Output the [x, y] coordinate of the center of the cell containing the given text.  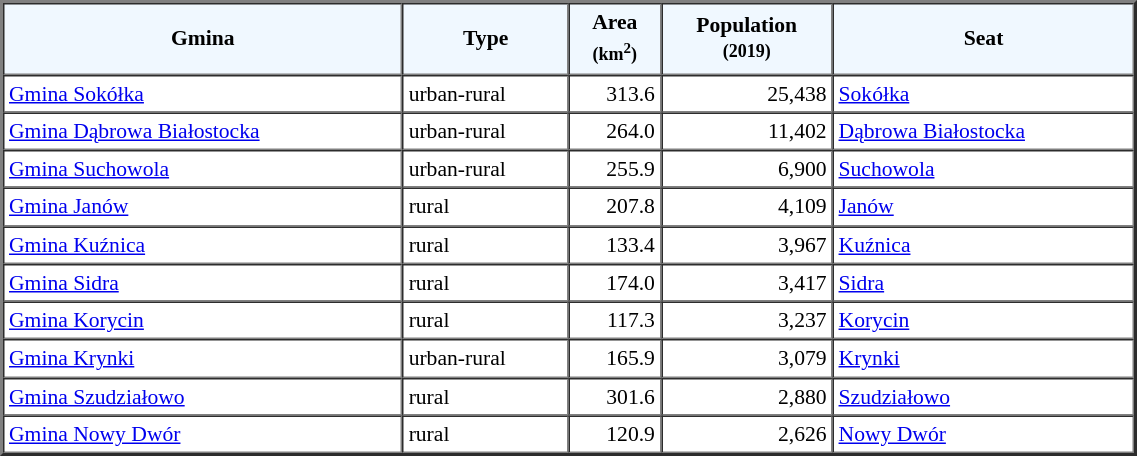
2,626 [747, 434]
Dąbrowa Białostocka [984, 131]
Population(2019) [747, 38]
3,417 [747, 283]
Gmina Krynki [203, 359]
Area(km2) [615, 38]
3,967 [747, 245]
3,079 [747, 359]
Gmina Dąbrowa Białostocka [203, 131]
25,438 [747, 93]
6,900 [747, 169]
120.9 [615, 434]
Gmina Nowy Dwór [203, 434]
Gmina Szudziałowo [203, 396]
Gmina [203, 38]
264.0 [615, 131]
207.8 [615, 207]
Korycin [984, 321]
4,109 [747, 207]
Krynki [984, 359]
11,402 [747, 131]
174.0 [615, 283]
Gmina Sidra [203, 283]
255.9 [615, 169]
165.9 [615, 359]
Sidra [984, 283]
Gmina Kuźnica [203, 245]
Kuźnica [984, 245]
Szudziałowo [984, 396]
301.6 [615, 396]
3,237 [747, 321]
Type [486, 38]
Nowy Dwór [984, 434]
117.3 [615, 321]
Suchowola [984, 169]
313.6 [615, 93]
133.4 [615, 245]
Gmina Korycin [203, 321]
Gmina Janów [203, 207]
Gmina Suchowola [203, 169]
Seat [984, 38]
Sokółka [984, 93]
Gmina Sokółka [203, 93]
Janów [984, 207]
2,880 [747, 396]
